Provide the (x, y) coordinate of the cell's center where the given text is located.  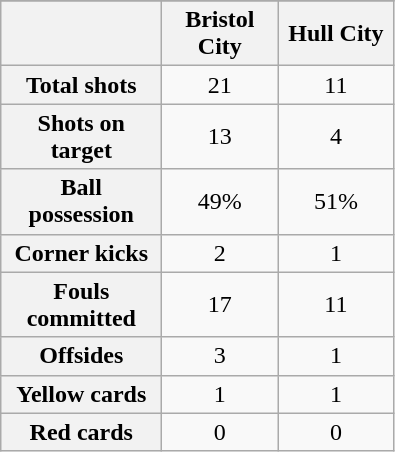
49% (220, 202)
Red cards (82, 432)
51% (336, 202)
Bristol City (220, 34)
4 (336, 136)
3 (220, 356)
Fouls committed (82, 304)
17 (220, 304)
Ball possession (82, 202)
Offsides (82, 356)
Hull City (336, 34)
Total shots (82, 85)
13 (220, 136)
21 (220, 85)
Shots on target (82, 136)
Corner kicks (82, 253)
2 (220, 253)
Yellow cards (82, 394)
